Locate the cell with the specified text and output its [X, Y] center coordinate. 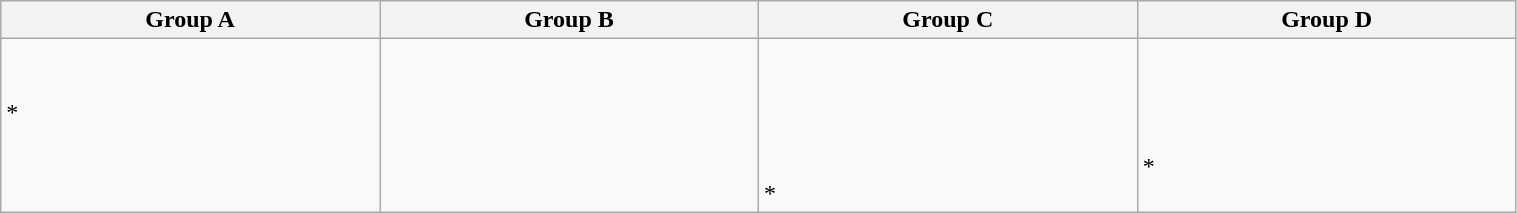
Group A [190, 20]
Group C [948, 20]
Group B [570, 20]
Group D [1326, 20]
